Identify which cell holds the provided text, then report its (X, Y) central coordinate. 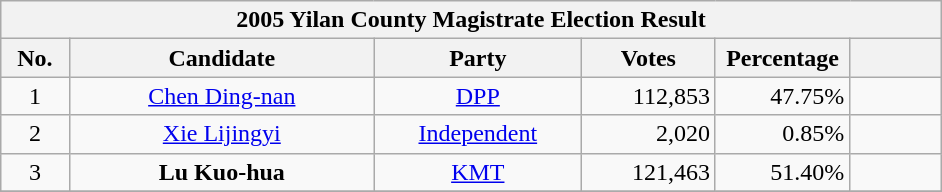
2005 Yilan County Magistrate Election Result (470, 20)
2,020 (648, 134)
47.75% (782, 96)
DPP (478, 96)
3 (34, 172)
51.40% (782, 172)
Xie Lijingyi (222, 134)
0.85% (782, 134)
2 (34, 134)
Percentage (782, 58)
Votes (648, 58)
Party (478, 58)
KMT (478, 172)
Chen Ding-nan (222, 96)
Independent (478, 134)
1 (34, 96)
Lu Kuo-hua (222, 172)
Candidate (222, 58)
112,853 (648, 96)
No. (34, 58)
121,463 (648, 172)
